Locate the cell with the specified text and output its (x, y) center coordinate. 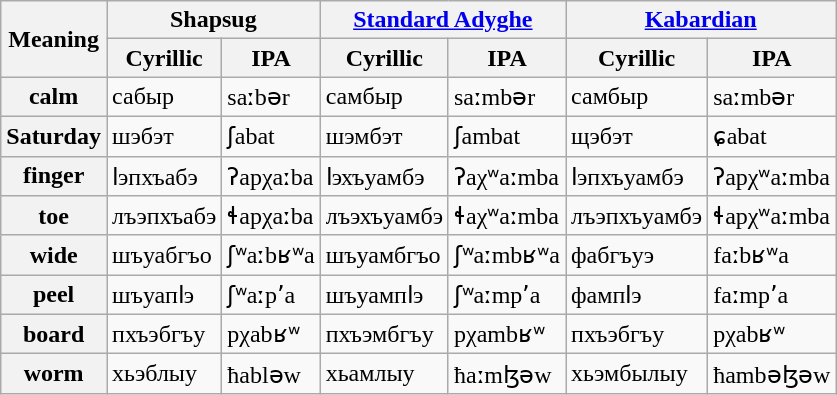
ʔaχʷaːmba (506, 176)
finger (54, 176)
ħaːmɮəw (506, 374)
шъуамбгъо (384, 255)
Saturday (54, 136)
лъэпхъуамбэ (637, 216)
worm (54, 374)
хьэблыу (164, 374)
ɬaχʷaːmba (506, 216)
Shapsug (213, 20)
ʃʷaːmbʁʷa (506, 255)
ɬapχʷaːmba (772, 216)
pχambʁʷ (506, 334)
ʔapχaːba (271, 176)
Meaning (54, 39)
faːbʁʷa (772, 255)
хьэмбылыу (637, 374)
лъэпхъабэ (164, 216)
Standard Adyghe (442, 20)
ʃabat (271, 136)
шъуабгъо (164, 255)
calm (54, 97)
фабгъуэ (637, 255)
сабыр (164, 97)
peel (54, 295)
ħabləw (271, 374)
ɬapχaːba (271, 216)
wide (54, 255)
ʃambat (506, 136)
шъуапӏэ (164, 295)
шэбэт (164, 136)
ӏэхъуамбэ (384, 176)
шъуампӏэ (384, 295)
ӏэпхъабэ (164, 176)
toe (54, 216)
ʔapχʷaːmba (772, 176)
ӏэпхъуамбэ (637, 176)
saːbər (271, 97)
ʃʷaːpʼa (271, 295)
Kabardian (701, 20)
лъэхъуамбэ (384, 216)
board (54, 334)
фампӏэ (637, 295)
щэбэт (637, 136)
ʃʷaːbʁʷa (271, 255)
шэмбэт (384, 136)
ħambəɮəw (772, 374)
ʃʷaːmpʼa (506, 295)
пхъэмбгъу (384, 334)
ɕabat (772, 136)
faːmpʼa (772, 295)
хьамлыу (384, 374)
